Search for the cell housing the specified text and yield its [x, y] center coordinate. 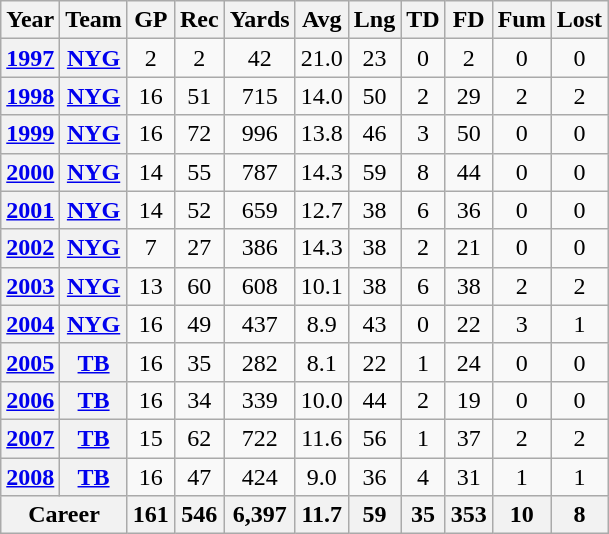
2003 [30, 286]
14.0 [322, 96]
72 [199, 134]
10.0 [322, 400]
29 [468, 96]
23 [374, 58]
2006 [30, 400]
21 [468, 248]
49 [199, 324]
51 [199, 96]
27 [199, 248]
56 [374, 438]
19 [468, 400]
787 [260, 172]
715 [260, 96]
659 [260, 210]
42 [260, 58]
21.0 [322, 58]
339 [260, 400]
353 [468, 515]
437 [260, 324]
1999 [30, 134]
Lng [374, 20]
13 [150, 286]
12.7 [322, 210]
11.6 [322, 438]
4 [423, 477]
31 [468, 477]
FD [468, 20]
161 [150, 515]
Team [94, 20]
386 [260, 248]
7 [150, 248]
Avg [322, 20]
1997 [30, 58]
282 [260, 362]
2000 [30, 172]
GP [150, 20]
Fum [522, 20]
996 [260, 134]
43 [374, 324]
15 [150, 438]
Rec [199, 20]
546 [199, 515]
2004 [30, 324]
424 [260, 477]
34 [199, 400]
Year [30, 20]
46 [374, 134]
8.1 [322, 362]
2008 [30, 477]
9.0 [322, 477]
2005 [30, 362]
55 [199, 172]
11.7 [322, 515]
62 [199, 438]
608 [260, 286]
47 [199, 477]
Lost [579, 20]
722 [260, 438]
2001 [30, 210]
2002 [30, 248]
6,397 [260, 515]
10 [522, 515]
37 [468, 438]
2007 [30, 438]
TD [423, 20]
52 [199, 210]
8.9 [322, 324]
24 [468, 362]
13.8 [322, 134]
10.1 [322, 286]
Yards [260, 20]
1998 [30, 96]
Career [64, 515]
60 [199, 286]
